Return the (x, y) coordinate for the center point of the cell that contains the specified text.  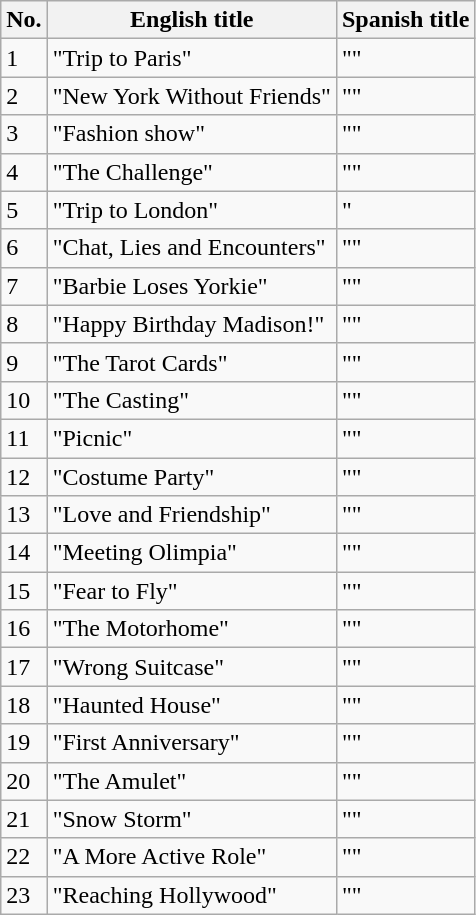
"New York Without Friends" (192, 96)
"Love and Friendship" (192, 515)
"Fear to Fly" (192, 591)
23 (24, 895)
4 (24, 172)
"First Anniversary" (192, 743)
16 (24, 629)
21 (24, 819)
17 (24, 667)
5 (24, 210)
14 (24, 553)
"Barbie Loses Yorkie" (192, 286)
"Happy Birthday Madison!" (192, 324)
18 (24, 705)
"Meeting Olimpia" (192, 553)
"The Tarot Cards" (192, 362)
"The Casting" (192, 400)
"Chat, Lies and Encounters" (192, 248)
"Picnic" (192, 438)
11 (24, 438)
"Wrong Suitcase" (192, 667)
8 (24, 324)
7 (24, 286)
1 (24, 58)
"Trip to Paris" (192, 58)
10 (24, 400)
22 (24, 857)
12 (24, 477)
"Haunted House" (192, 705)
No. (24, 20)
"The Motorhome" (192, 629)
"The Amulet" (192, 781)
English title (192, 20)
3 (24, 134)
6 (24, 248)
20 (24, 781)
"Trip to London" (192, 210)
19 (24, 743)
"Costume Party" (192, 477)
13 (24, 515)
"Reaching Hollywood" (192, 895)
2 (24, 96)
Spanish title (405, 20)
"The Challenge" (192, 172)
"A More Active Role" (192, 857)
9 (24, 362)
"Fashion show" (192, 134)
15 (24, 591)
"Snow Storm" (192, 819)
" (405, 210)
